Search for the cell housing the specified text and yield its [x, y] center coordinate. 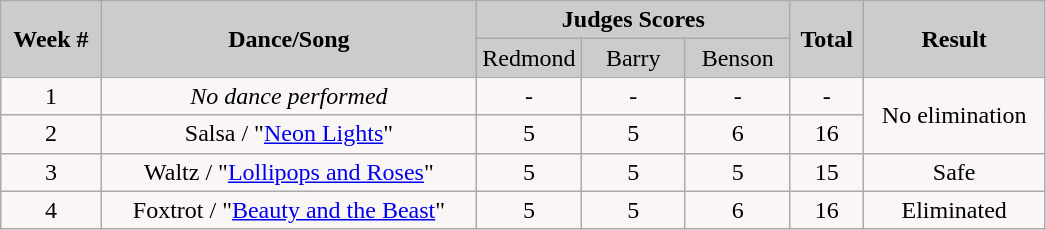
1 [51, 96]
Result [954, 39]
No elimination [954, 115]
Barry [633, 58]
4 [51, 210]
Benson [737, 58]
Safe [954, 172]
No dance performed [289, 96]
Redmond [529, 58]
Dance/Song [289, 39]
Foxtrot / "Beauty and the Beast" [289, 210]
Total [827, 39]
3 [51, 172]
2 [51, 134]
Waltz / "Lollipops and Roses" [289, 172]
15 [827, 172]
Eliminated [954, 210]
Salsa / "Neon Lights" [289, 134]
Week # [51, 39]
Judges Scores [634, 20]
